Locate the cell with the specified text and output its (x, y) center coordinate. 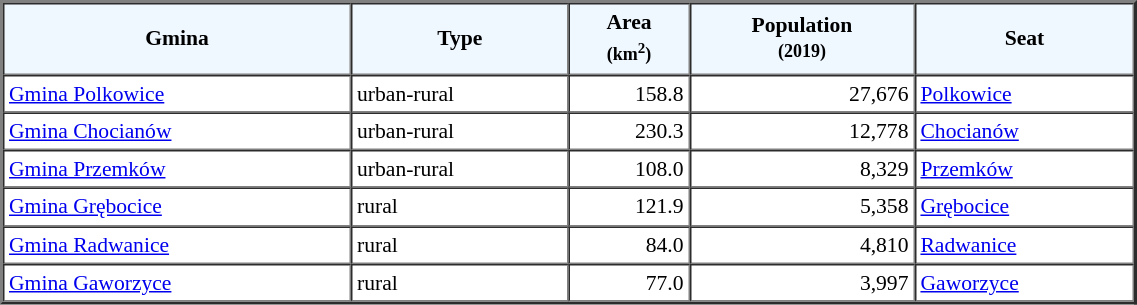
Gmina Grębocice (177, 207)
84.0 (630, 245)
5,358 (802, 207)
Grębocice (1024, 207)
12,778 (802, 131)
230.3 (630, 131)
3,997 (802, 283)
Gmina Gaworzyce (177, 283)
8,329 (802, 169)
Area(km2) (630, 38)
158.8 (630, 93)
Gaworzyce (1024, 283)
Seat (1024, 38)
Radwanice (1024, 245)
Przemków (1024, 169)
108.0 (630, 169)
Gmina Polkowice (177, 93)
4,810 (802, 245)
Type (460, 38)
Gmina Przemków (177, 169)
121.9 (630, 207)
Polkowice (1024, 93)
Chocianów (1024, 131)
Population(2019) (802, 38)
Gmina Radwanice (177, 245)
77.0 (630, 283)
Gmina (177, 38)
27,676 (802, 93)
Gmina Chocianów (177, 131)
